For the text-containing cell, return its midpoint in [X, Y] coordinate format. 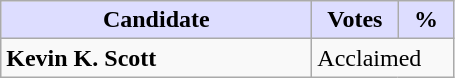
Kevin K. Scott [156, 58]
Votes [355, 20]
% [426, 20]
Candidate [156, 20]
Acclaimed [383, 58]
